Pinpoint the cell where the given text exists, returning its (x, y) midpoint coordinate. 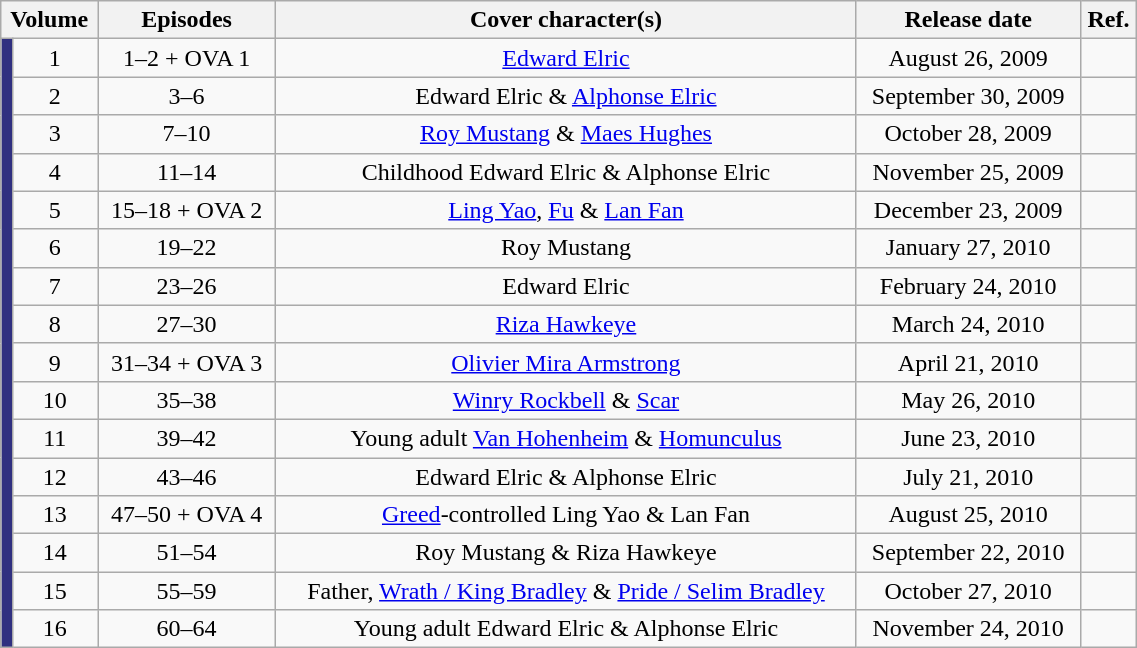
Childhood Edward Elric & Alphonse Elric (566, 172)
Greed-controlled Ling Yao & Lan Fan (566, 515)
Episodes (187, 20)
11–14 (187, 172)
January 27, 2010 (968, 248)
December 23, 2009 (968, 210)
47–50 + OVA 4 (187, 515)
11 (54, 438)
31–34 + OVA 3 (187, 362)
Father, Wrath / King Bradley & Pride / Selim Bradley (566, 591)
May 26, 2010 (968, 400)
12 (54, 477)
15–18 + OVA 2 (187, 210)
February 24, 2010 (968, 286)
November 24, 2010 (968, 629)
5 (54, 210)
Winry Rockbell & Scar (566, 400)
August 26, 2009 (968, 58)
55–59 (187, 591)
51–54 (187, 553)
39–42 (187, 438)
6 (54, 248)
7–10 (187, 134)
March 24, 2010 (968, 324)
Roy Mustang & Maes Hughes (566, 134)
August 25, 2010 (968, 515)
June 23, 2010 (968, 438)
7 (54, 286)
1–2 + OVA 1 (187, 58)
60–64 (187, 629)
July 21, 2010 (968, 477)
4 (54, 172)
14 (54, 553)
35–38 (187, 400)
2 (54, 96)
27–30 (187, 324)
Roy Mustang (566, 248)
3–6 (187, 96)
8 (54, 324)
September 30, 2009 (968, 96)
Young adult Van Hohenheim & Homunculus (566, 438)
November 25, 2009 (968, 172)
October 28, 2009 (968, 134)
Cover character(s) (566, 20)
Ref. (1108, 20)
15 (54, 591)
Young adult Edward Elric & Alphonse Elric (566, 629)
Olivier Mira Armstrong (566, 362)
October 27, 2010 (968, 591)
Roy Mustang & Riza Hawkeye (566, 553)
43–46 (187, 477)
19–22 (187, 248)
Ling Yao, Fu & Lan Fan (566, 210)
Volume (50, 20)
10 (54, 400)
Release date (968, 20)
1 (54, 58)
9 (54, 362)
13 (54, 515)
September 22, 2010 (968, 553)
April 21, 2010 (968, 362)
Riza Hawkeye (566, 324)
16 (54, 629)
3 (54, 134)
23–26 (187, 286)
